Return the (X, Y) coordinate for the center point of the cell that contains the specified text.  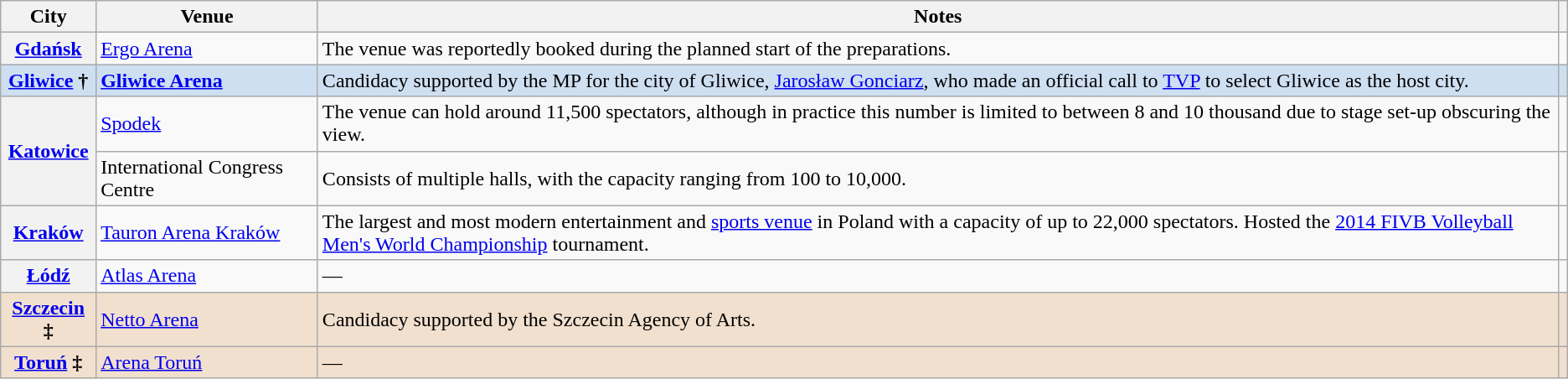
Spodek (208, 124)
Gliwice † (49, 80)
Gdańsk (49, 49)
Notes (938, 17)
Atlas Arena (208, 276)
Gliwice Arena (208, 80)
Consists of multiple halls, with the capacity ranging from 100 to 10,000. (938, 178)
Kraków (49, 233)
The venue was reportedly booked during the planned start of the preparations. (938, 49)
Ergo Arena (208, 49)
Szczecin ‡ (49, 319)
Łódź (49, 276)
Candidacy supported by the MP for the city of Gliwice, Jarosław Gonciarz, who made an official call to TVP to select Gliwice as the host city. (938, 80)
City (49, 17)
Arena Toruń (208, 362)
Katowice (49, 151)
Tauron Arena Kraków (208, 233)
Netto Arena (208, 319)
Venue (208, 17)
Toruń ‡ (49, 362)
International Congress Centre (208, 178)
Candidacy supported by the Szczecin Agency of Arts. (938, 319)
